Extract the (X, Y) coordinate from the center of the cell holding the provided text.  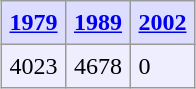
1989 (98, 23)
0 (162, 66)
4023 (33, 66)
4678 (98, 66)
1979 (33, 23)
2002 (162, 23)
